Search for the cell housing the specified text and yield its [X, Y] center coordinate. 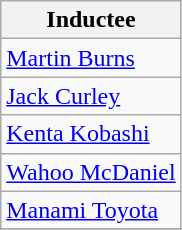
Wahoo McDaniel [91, 172]
Jack Curley [91, 96]
Manami Toyota [91, 210]
Kenta Kobashi [91, 134]
Martin Burns [91, 58]
Inductee [91, 20]
